Capture the cell that displays the provided text and extract its (x, y) central coordinate. 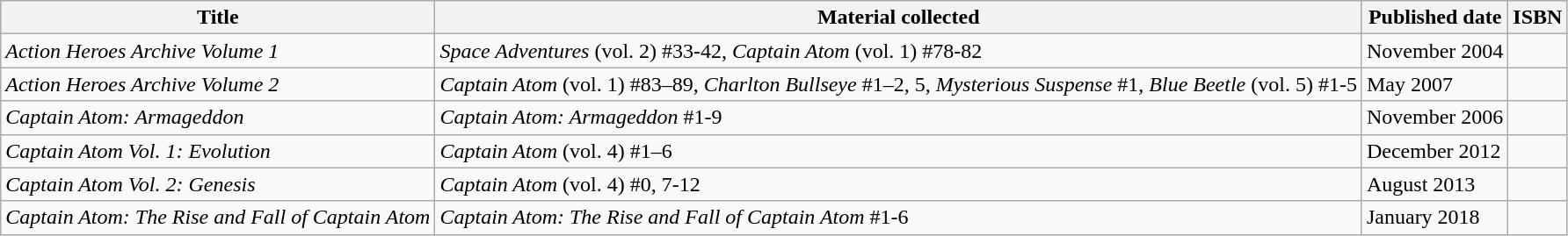
Title (218, 18)
November 2004 (1434, 51)
January 2018 (1434, 218)
Action Heroes Archive Volume 2 (218, 84)
Captain Atom: The Rise and Fall of Captain Atom #1-6 (898, 218)
Material collected (898, 18)
May 2007 (1434, 84)
Captain Atom (vol. 4) #1–6 (898, 151)
Space Adventures (vol. 2) #33-42, Captain Atom (vol. 1) #78-82 (898, 51)
August 2013 (1434, 184)
Action Heroes Archive Volume 1 (218, 51)
November 2006 (1434, 118)
Captain Atom: The Rise and Fall of Captain Atom (218, 218)
Captain Atom: Armageddon (218, 118)
Captain Atom Vol. 1: Evolution (218, 151)
Captain Atom (vol. 1) #83–89, Charlton Bullseye #1–2, 5, Mysterious Suspense #1, Blue Beetle (vol. 5) #1-5 (898, 84)
Captain Atom Vol. 2: Genesis (218, 184)
Captain Atom (vol. 4) #0, 7-12 (898, 184)
December 2012 (1434, 151)
ISBN (1538, 18)
Captain Atom: Armageddon #1-9 (898, 118)
Published date (1434, 18)
